Return the (x, y) coordinate for the center point of the cell that contains the specified text.  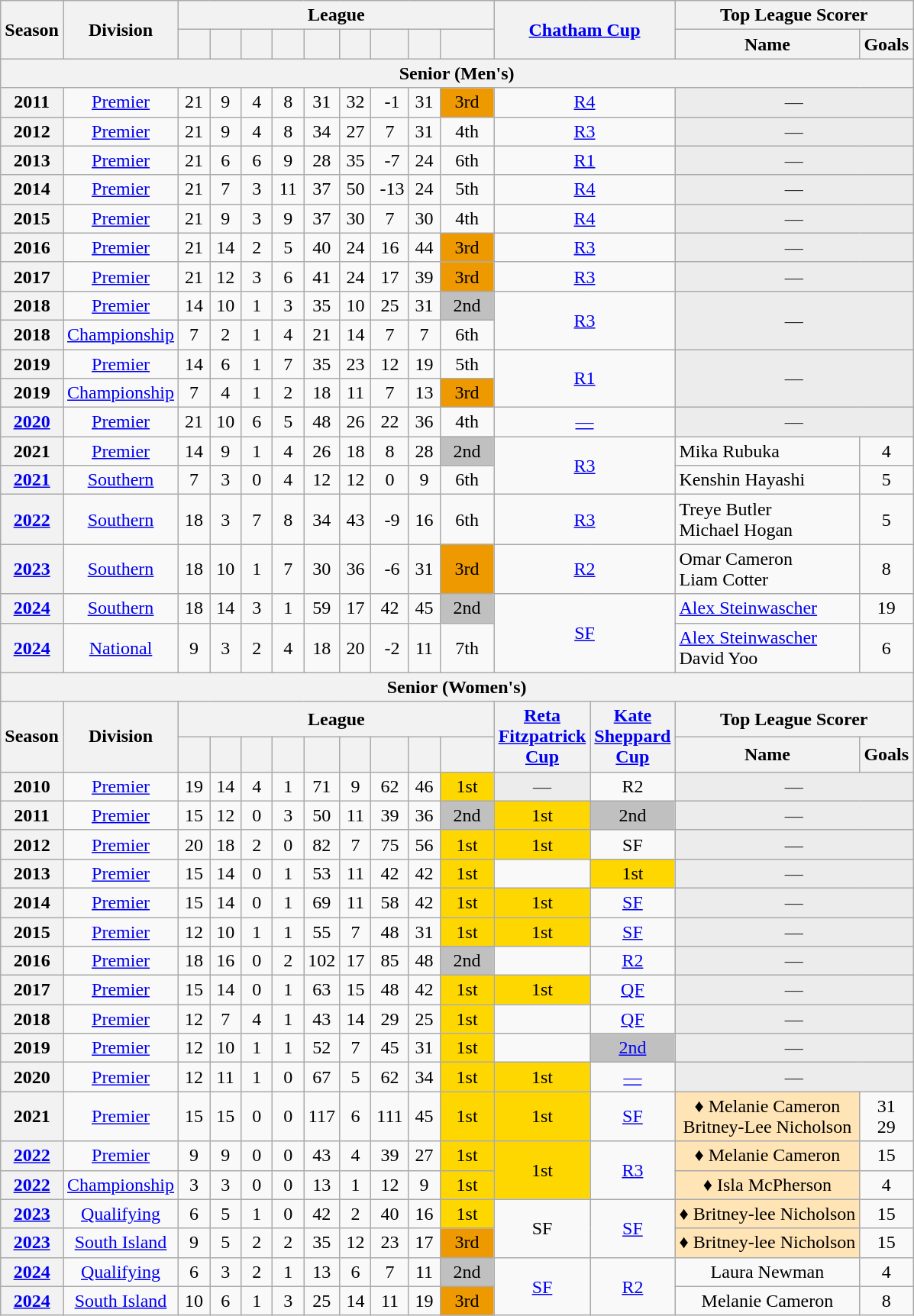
Omar Cameron Liam Cotter (767, 569)
69 (322, 902)
52 (322, 1048)
♦ Melanie Cameron (767, 1156)
102 (322, 961)
29 (389, 1019)
-9 (389, 519)
41 (322, 276)
67 (322, 1077)
Treye Butler Michael Hogan (767, 519)
Senior (Women's) (457, 687)
7th (467, 647)
56 (425, 844)
Alex Steinwascher (767, 608)
58 (389, 902)
46 (425, 786)
-1 (389, 102)
Alex Steinwascher David Yoo (767, 647)
Laura Newman (767, 1272)
Melanie Cameron (767, 1301)
59 (322, 608)
2010 (32, 786)
Chatham Cup (585, 30)
53 (322, 873)
63 (322, 990)
-2 (389, 647)
75 (389, 844)
71 (322, 786)
3129 (887, 1116)
♦ Melanie Cameron Britney-Lee Nicholson (767, 1116)
32 (356, 102)
Kenshin Hayashi (767, 480)
-7 (389, 160)
44 (425, 247)
111 (389, 1116)
National (121, 647)
-13 (389, 189)
Kate Sheppard Cup (632, 737)
♦ Isla McPherson (767, 1185)
117 (322, 1116)
55 (322, 932)
-6 (389, 569)
Senior (Men's) (457, 73)
Reta Fitzpatrick Cup (542, 737)
Mika Rubuka (767, 451)
22 (389, 422)
85 (389, 961)
82 (322, 844)
